Determine the (x, y) coordinate at the center of the cell enclosing the given text.  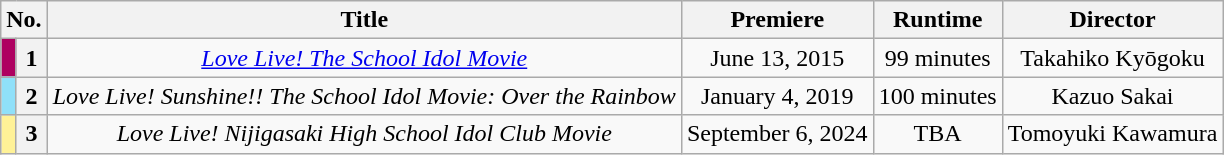
Runtime (938, 20)
99 minutes (938, 58)
Love Live! Sunshine!! The School Idol Movie: Over the Rainbow (364, 96)
Premiere (777, 20)
September 6, 2024 (777, 134)
1 (32, 58)
Title (364, 20)
100 minutes (938, 96)
June 13, 2015 (777, 58)
Director (1112, 20)
TBA (938, 134)
No. (24, 20)
Kazuo Sakai (1112, 96)
Love Live! The School Idol Movie (364, 58)
Love Live! Nijigasaki High School Idol Club Movie (364, 134)
January 4, 2019 (777, 96)
2 (32, 96)
Tomoyuki Kawamura (1112, 134)
3 (32, 134)
Takahiko Kyōgoku (1112, 58)
